For the text-containing cell, return its midpoint in [X, Y] coordinate format. 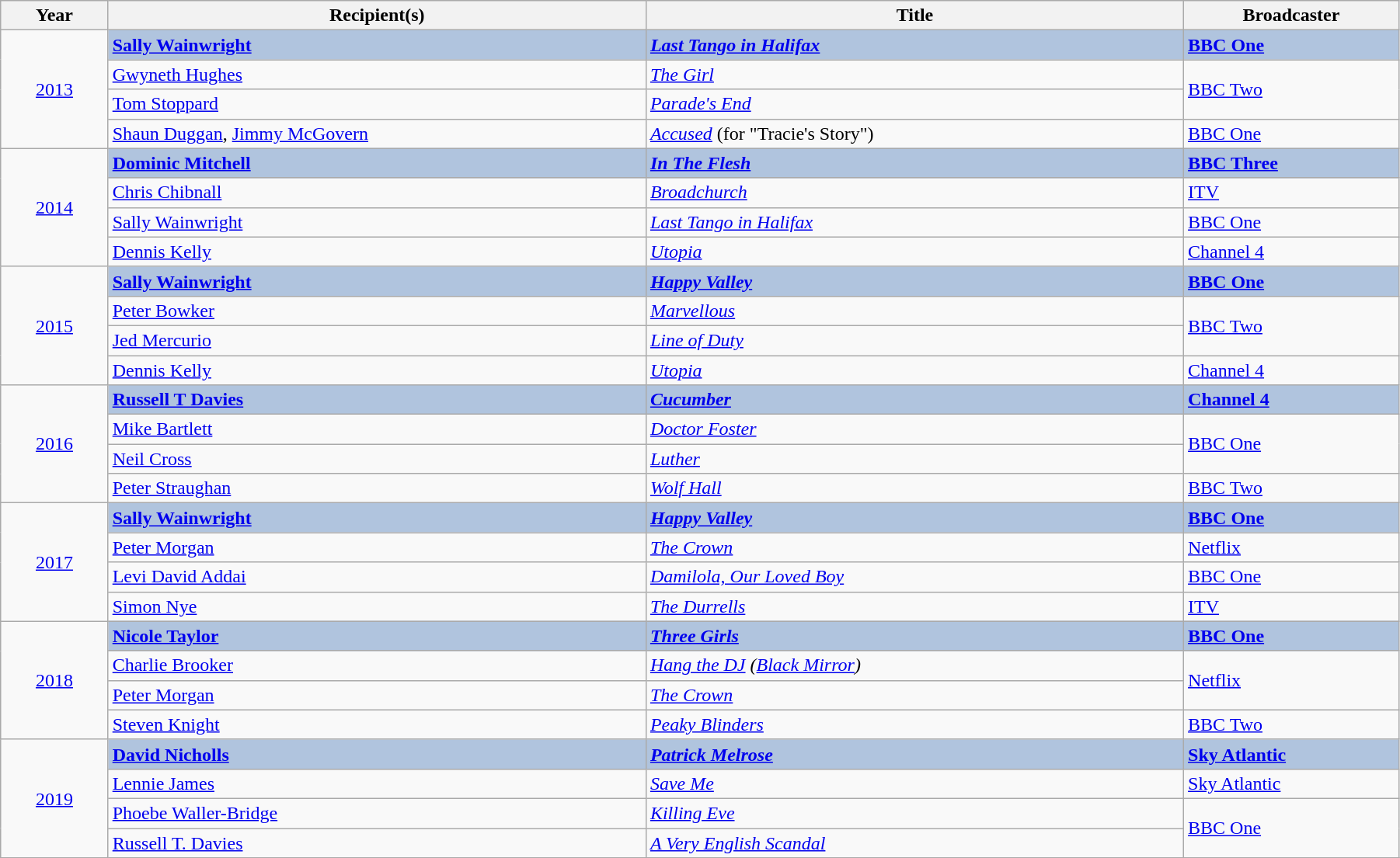
Shaun Duggan, Jimmy McGovern [377, 134]
2018 [54, 680]
Hang the DJ (Black Mirror) [914, 665]
Peter Bowker [377, 311]
2013 [54, 89]
Levi David Addai [377, 577]
Three Girls [914, 636]
Lennie James [377, 783]
Phoebe Waller-Bridge [377, 813]
Mike Bartlett [377, 429]
Charlie Brooker [377, 665]
2014 [54, 207]
Dominic Mitchell [377, 163]
Luther [914, 459]
Wolf Hall [914, 488]
2019 [54, 798]
Broadchurch [914, 193]
The Durrells [914, 606]
Jed Mercurio [377, 340]
Nicole Taylor [377, 636]
Doctor Foster [914, 429]
Patrick Melrose [914, 754]
Year [54, 16]
Marvellous [914, 311]
Damilola, Our Loved Boy [914, 577]
In The Flesh [914, 163]
Russell T Davies [377, 400]
Simon Nye [377, 606]
Russell T. Davies [377, 842]
Recipient(s) [377, 16]
Title [914, 16]
The Girl [914, 75]
2016 [54, 444]
Chris Chibnall [377, 193]
Parade's End [914, 104]
Neil Cross [377, 459]
2017 [54, 562]
Steven Knight [377, 724]
Accused (for "Tracie's Story") [914, 134]
Tom Stoppard [377, 104]
David Nicholls [377, 754]
Peaky Blinders [914, 724]
Gwyneth Hughes [377, 75]
2015 [54, 325]
Save Me [914, 783]
Line of Duty [914, 340]
Cucumber [914, 400]
Broadcaster [1291, 16]
BBC Three [1291, 163]
A Very English Scandal [914, 842]
Killing Eve [914, 813]
Peter Straughan [377, 488]
